Return the (X, Y) coordinate for the center point of the cell that contains the specified text.  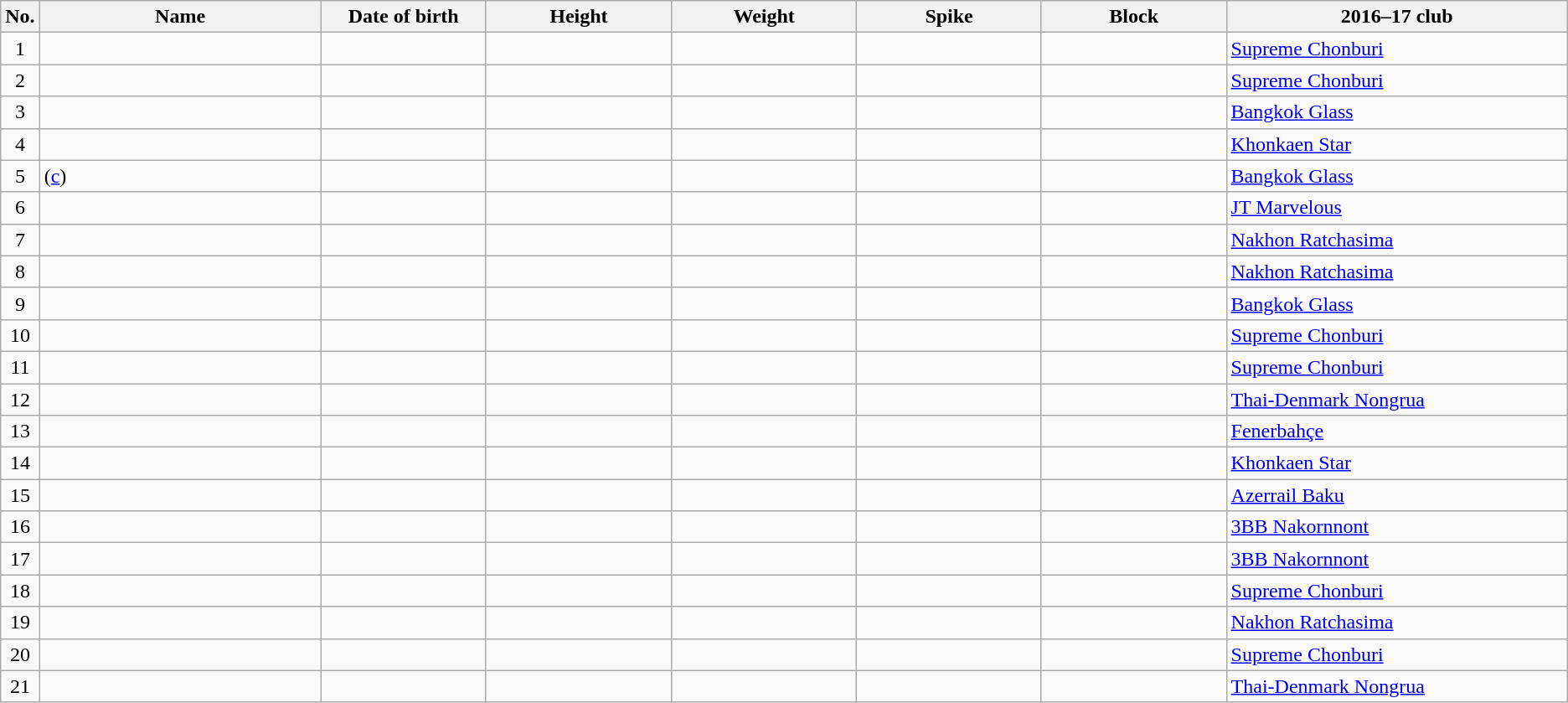
13 (20, 432)
Spike (950, 17)
Azerrail Baku (1397, 495)
JT Marvelous (1397, 208)
Fenerbahçe (1397, 432)
(c) (180, 176)
8 (20, 271)
6 (20, 208)
19 (20, 623)
4 (20, 144)
Height (578, 17)
Name (180, 17)
14 (20, 463)
Block (1134, 17)
1 (20, 49)
7 (20, 240)
11 (20, 367)
2016–17 club (1397, 17)
17 (20, 559)
15 (20, 495)
No. (20, 17)
Weight (764, 17)
21 (20, 686)
3 (20, 112)
20 (20, 654)
12 (20, 400)
9 (20, 303)
5 (20, 176)
10 (20, 335)
2 (20, 80)
18 (20, 591)
Date of birth (404, 17)
16 (20, 527)
